Capture the cell that displays the provided text and extract its (X, Y) central coordinate. 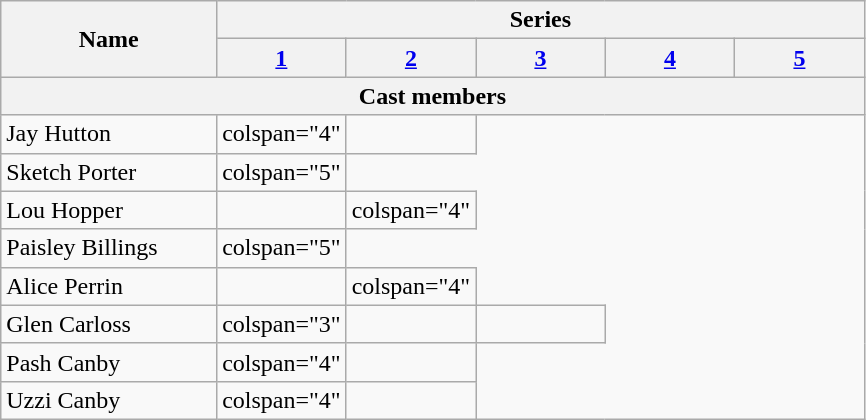
Paisley Billings (109, 248)
3 (541, 58)
colspan="3" (282, 324)
4 (670, 58)
Glen Carloss (109, 324)
Sketch Porter (109, 172)
5 (800, 58)
1 (282, 58)
Name (109, 39)
Uzzi Canby (109, 400)
Pash Canby (109, 362)
Cast members (432, 96)
Alice Perrin (109, 286)
Series (541, 20)
Jay Hutton (109, 134)
Lou Hopper (109, 210)
2 (411, 58)
